Scan for the cell matching the given text and deliver its [X, Y] coordinate at center. 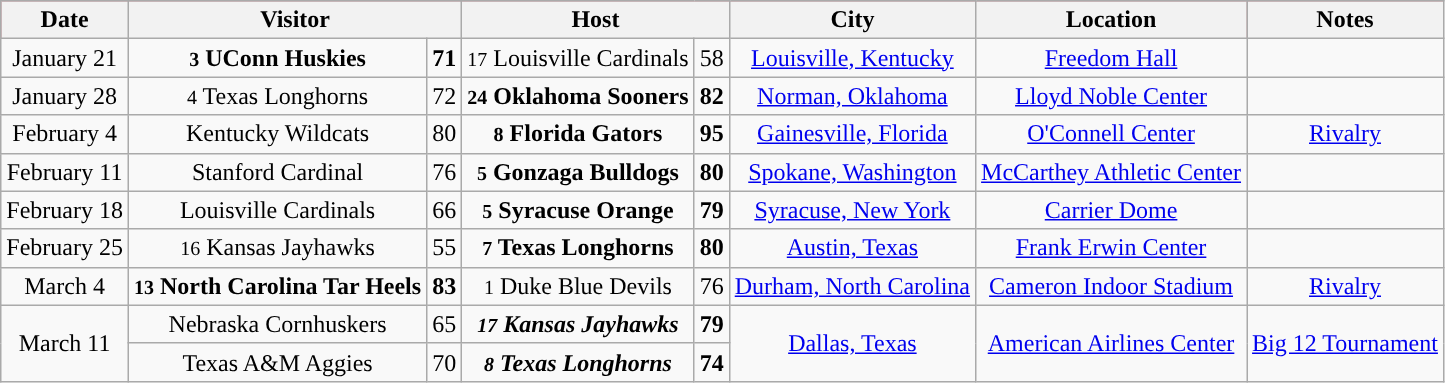
Cameron Indoor Stadium [1112, 286]
16 Kansas Jayhawks [277, 248]
Norman, Oklahoma [852, 96]
Notes [1346, 20]
Dallas, Texas [852, 343]
McCarthey Athletic Center [1112, 172]
Carrier Dome [1112, 210]
Syracuse, New York [852, 210]
Texas A&M Aggies [277, 362]
8 Florida Gators [578, 134]
March 4 [65, 286]
83 [444, 286]
February 11 [65, 172]
American Airlines Center [1112, 343]
1 Duke Blue Devils [578, 286]
17 Kansas Jayhawks [578, 324]
Date [65, 20]
13 North Carolina Tar Heels [277, 286]
Louisville Cardinals [277, 210]
O'Connell Center [1112, 134]
Spokane, Washington [852, 172]
58 [712, 58]
70 [444, 362]
Austin, Texas [852, 248]
71 [444, 58]
City [852, 20]
Lloyd Noble Center [1112, 96]
Host [596, 20]
Gainesville, Florida [852, 134]
January 21 [65, 58]
7 Texas Longhorns [578, 248]
Louisville, Kentucky [852, 58]
Durham, North Carolina [852, 286]
Kentucky Wildcats [277, 134]
5 Syracuse Orange [578, 210]
February 18 [65, 210]
72 [444, 96]
Stanford Cardinal [277, 172]
82 [712, 96]
Big 12 Tournament [1346, 343]
3 UConn Huskies [277, 58]
February 25 [65, 248]
66 [444, 210]
8 Texas Longhorns [578, 362]
74 [712, 362]
Location [1112, 20]
February 4 [65, 134]
95 [712, 134]
Frank Erwin Center [1112, 248]
Visitor [294, 20]
4 Texas Longhorns [277, 96]
Freedom Hall [1112, 58]
17 Louisville Cardinals [578, 58]
Nebraska Cornhuskers [277, 324]
5 Gonzaga Bulldogs [578, 172]
55 [444, 248]
24 Oklahoma Sooners [578, 96]
March 11 [65, 343]
January 28 [65, 96]
65 [444, 324]
